Return the (X, Y) coordinate for the center point of the cell that contains the specified text.  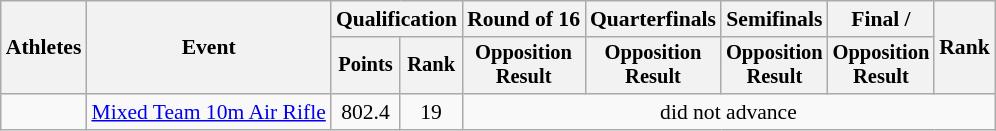
802.4 (366, 112)
Event (208, 48)
Final / (882, 19)
Mixed Team 10m Air Rifle (208, 112)
Quarterfinals (653, 19)
Semifinals (774, 19)
did not advance (728, 112)
Round of 16 (524, 19)
Qualification (396, 19)
Athletes (44, 48)
19 (431, 112)
Points (366, 66)
